Find where the given text appears and provide that cell's center as [X, Y] coordinate. 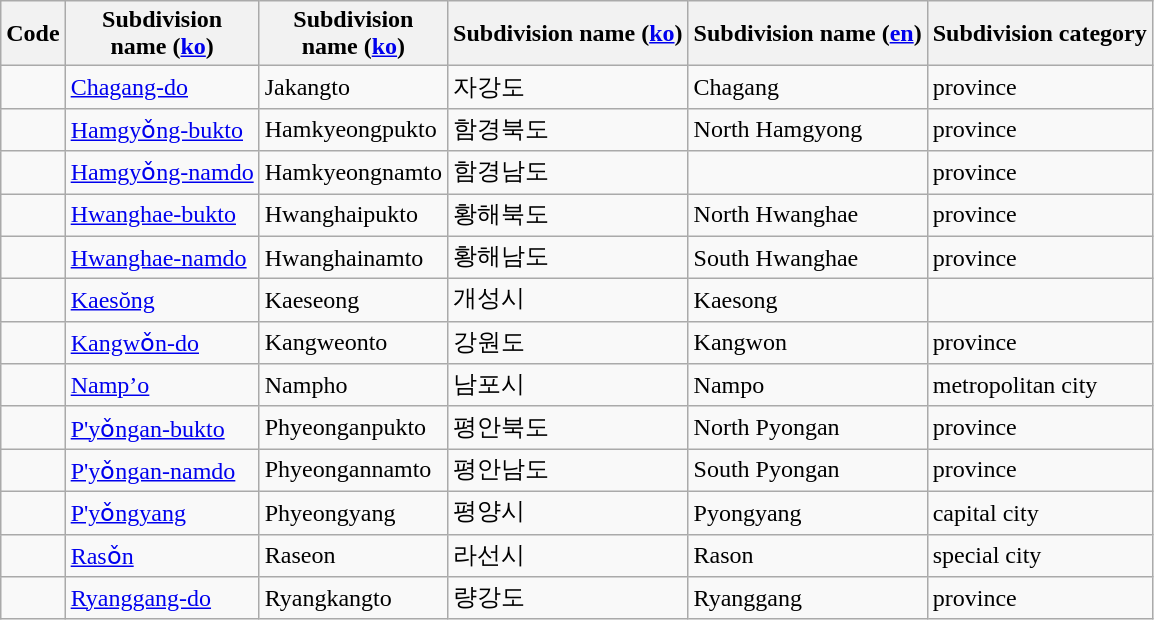
Ryangkangto [353, 598]
South Hwanghae [808, 258]
평양시 [568, 512]
Nampo [808, 386]
P'yǒngan-bukto [162, 428]
Hamgyǒng-bukto [162, 130]
평안남도 [568, 470]
Raseon [353, 556]
capital city [1040, 512]
Hwanghainamto [353, 258]
P'yǒngyang [162, 512]
Hamkyeongpukto [353, 130]
Kangwon [808, 342]
Ryanggang [808, 598]
Ryanggang-do [162, 598]
Chagang-do [162, 88]
Hwanghae-bukto [162, 216]
강원도 [568, 342]
special city [1040, 556]
황해북도 [568, 216]
Hwanghaipukto [353, 216]
평안북도 [568, 428]
Pyongyang [808, 512]
Kaeseong [353, 300]
Namp’o [162, 386]
North Hamgyong [808, 130]
Rason [808, 556]
Kaesong [808, 300]
량강도 [568, 598]
Kangweonto [353, 342]
함경남도 [568, 172]
황해남도 [568, 258]
metropolitan city [1040, 386]
Rasǒn [162, 556]
Kaesŏng [162, 300]
남포시 [568, 386]
함경북도 [568, 130]
Phyeongyang [353, 512]
Subdivision category [1040, 34]
Hamkyeongnamto [353, 172]
Subdivision name (en) [808, 34]
자강도 [568, 88]
Jakangto [353, 88]
North Hwanghae [808, 216]
개성시 [568, 300]
P'yǒngan-namdo [162, 470]
Phyeongannamto [353, 470]
Chagang [808, 88]
Hamgyǒng-namdo [162, 172]
Phyeonganpukto [353, 428]
Subdivision name (ko) [568, 34]
Nampho [353, 386]
North Pyongan [808, 428]
라선시 [568, 556]
Hwanghae-namdo [162, 258]
Kangwǒn-do [162, 342]
Code [33, 34]
South Pyongan [808, 470]
